Return the [X, Y] coordinate for the center point of the cell that contains the specified text.  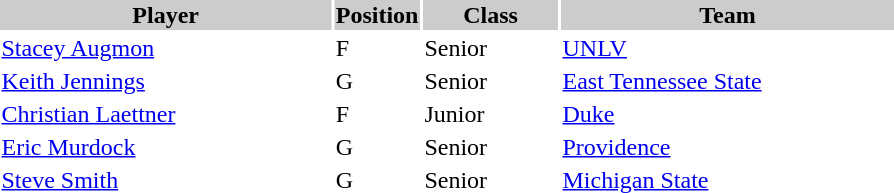
Providence [728, 147]
Junior [490, 114]
East Tennessee State [728, 81]
Christian Laettner [166, 114]
Eric Murdock [166, 147]
Class [490, 15]
Team [728, 15]
Player [166, 15]
Keith Jennings [166, 81]
Position [377, 15]
Duke [728, 114]
UNLV [728, 48]
Stacey Augmon [166, 48]
